Provide the (X, Y) coordinate of the cell's center where the given text is located.  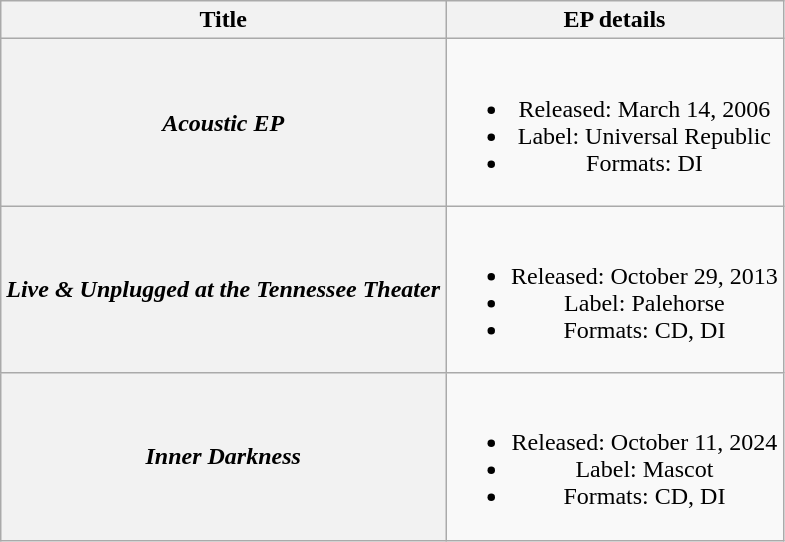
Title (224, 20)
Released: March 14, 2006Label: Universal RepublicFormats: DI (615, 122)
Released: October 29, 2013Label: PalehorseFormats: CD, DI (615, 290)
Acoustic EP (224, 122)
Live & Unplugged at the Tennessee Theater (224, 290)
Released: October 11, 2024Label: MascotFormats: CD, DI (615, 456)
Inner Darkness (224, 456)
EP details (615, 20)
